Identify which cell holds the provided text, then report its (X, Y) central coordinate. 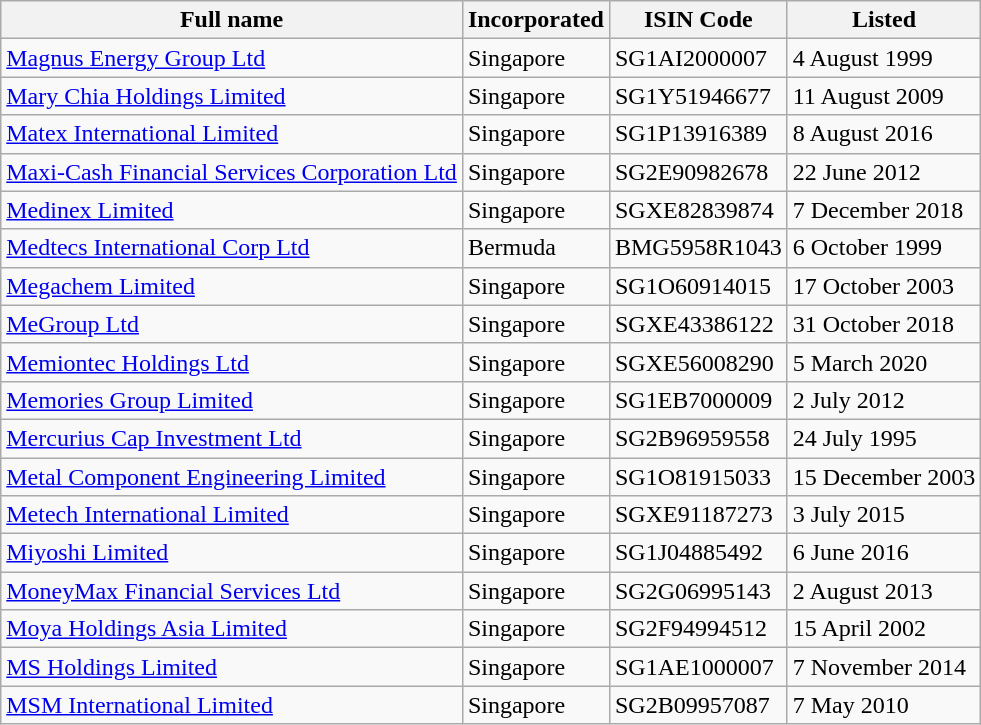
7 May 2010 (884, 705)
SG1J04885492 (698, 553)
4 August 1999 (884, 58)
Matex International Limited (232, 134)
Bermuda (536, 248)
BMG5958R1043 (698, 248)
Metal Component Engineering Limited (232, 477)
Mary Chia Holdings Limited (232, 96)
Megachem Limited (232, 286)
8 August 2016 (884, 134)
2 August 2013 (884, 591)
ISIN Code (698, 20)
Magnus Energy Group Ltd (232, 58)
SG1O60914015 (698, 286)
SG2B09957087 (698, 705)
6 June 2016 (884, 553)
SG2E90982678 (698, 172)
Metech International Limited (232, 515)
Medinex Limited (232, 210)
SGXE43386122 (698, 324)
Full name (232, 20)
MoneyMax Financial Services Ltd (232, 591)
SG1O81915033 (698, 477)
SG2F94994512 (698, 629)
SG1AE1000007 (698, 667)
15 December 2003 (884, 477)
SG1Y51946677 (698, 96)
6 October 1999 (884, 248)
17 October 2003 (884, 286)
Memories Group Limited (232, 400)
Incorporated (536, 20)
5 March 2020 (884, 362)
Maxi-Cash Financial Services Corporation Ltd (232, 172)
Miyoshi Limited (232, 553)
24 July 1995 (884, 438)
SG2B96959558 (698, 438)
7 November 2014 (884, 667)
SGXE91187273 (698, 515)
SG1AI2000007 (698, 58)
2 July 2012 (884, 400)
11 August 2009 (884, 96)
Mercurius Cap Investment Ltd (232, 438)
SG1P13916389 (698, 134)
Memiontec Holdings Ltd (232, 362)
22 June 2012 (884, 172)
MS Holdings Limited (232, 667)
Listed (884, 20)
7 December 2018 (884, 210)
3 July 2015 (884, 515)
MSM International Limited (232, 705)
31 October 2018 (884, 324)
SG2G06995143 (698, 591)
15 April 2002 (884, 629)
SG1EB7000009 (698, 400)
SGXE82839874 (698, 210)
Moya Holdings Asia Limited (232, 629)
SGXE56008290 (698, 362)
MeGroup Ltd (232, 324)
Medtecs International Corp Ltd (232, 248)
